Output the (X, Y) coordinate of the center of the cell containing the given text.  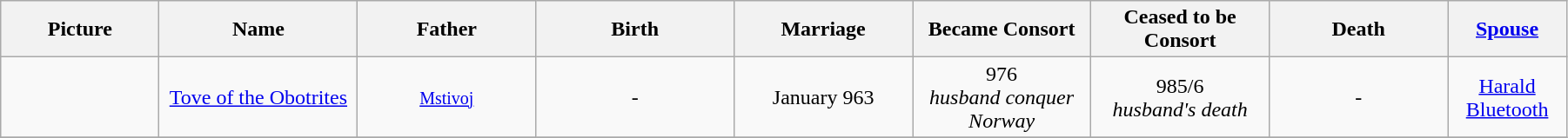
Death (1359, 30)
976husband conquer Norway (1002, 97)
985/6husband's death (1180, 97)
Tove of the Obotrites (258, 97)
Became Consort (1002, 30)
Picture (80, 30)
Harald Bluetooth (1507, 97)
January 963 (823, 97)
Name (258, 30)
Ceased to be Consort (1180, 30)
Spouse (1507, 30)
Mstivoj (447, 97)
Father (447, 30)
Marriage (823, 30)
Birth (635, 30)
